Return the (X, Y) coordinate for the center point of the cell that contains the specified text.  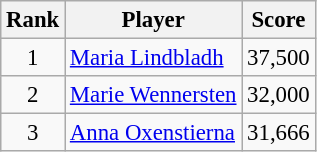
31,666 (278, 133)
37,500 (278, 58)
Score (278, 20)
Anna Oxenstierna (154, 133)
1 (33, 58)
2 (33, 95)
3 (33, 133)
Player (154, 20)
Maria Lindbladh (154, 58)
Marie Wennersten (154, 95)
Rank (33, 20)
32,000 (278, 95)
